Provide the (x, y) coordinate of the cell's center where the given text is located.  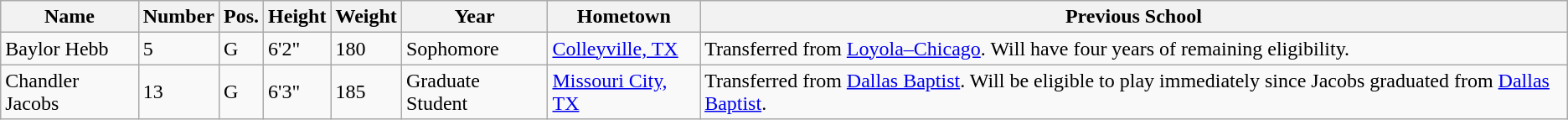
13 (178, 92)
Pos. (241, 17)
Name (70, 17)
Height (297, 17)
Missouri City, TX (624, 92)
Colleyville, TX (624, 49)
Baylor Hebb (70, 49)
Transferred from Loyola–Chicago. Will have four years of remaining eligibility. (1134, 49)
Transferred from Dallas Baptist. Will be eligible to play immediately since Jacobs graduated from Dallas Baptist. (1134, 92)
Year (474, 17)
Graduate Student (474, 92)
6'2" (297, 49)
Chandler Jacobs (70, 92)
Number (178, 17)
185 (366, 92)
5 (178, 49)
6'3" (297, 92)
Weight (366, 17)
Sophomore (474, 49)
Hometown (624, 17)
Previous School (1134, 17)
180 (366, 49)
